Return the [x, y] coordinate for the center point of the cell that contains the specified text.  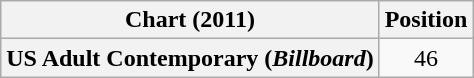
Chart (2011) [190, 20]
US Adult Contemporary (Billboard) [190, 58]
Position [426, 20]
46 [426, 58]
